Provide the (X, Y) coordinate of the cell's center where the given text is located.  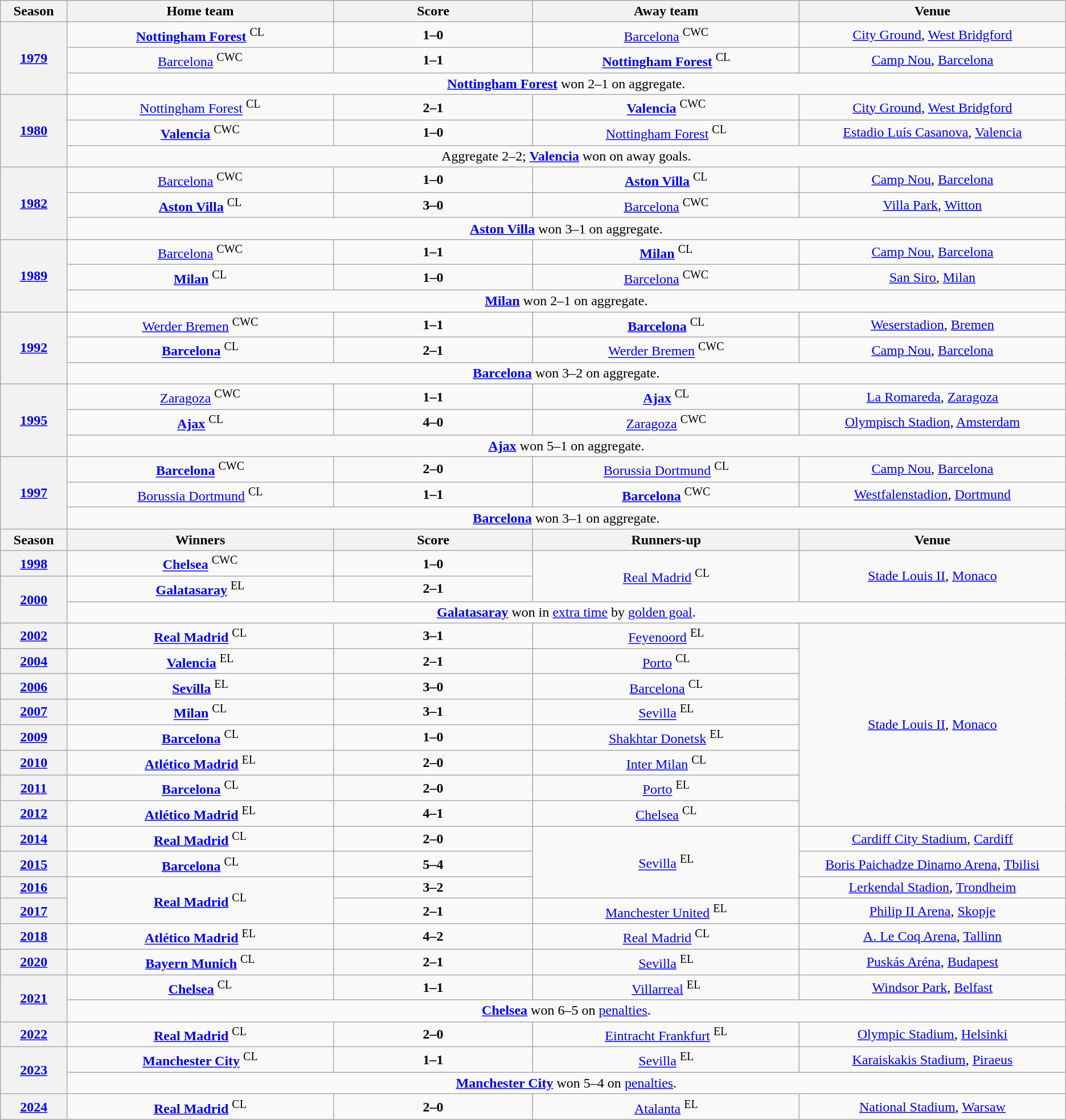
1980 (34, 131)
2018 (34, 936)
2004 (34, 662)
Villa Park, Witton (933, 205)
Barcelona won 3–1 on aggregate. (567, 518)
Estadio Luís Casanova, Valencia (933, 133)
2016 (34, 888)
3–2 (433, 888)
San Siro, Milan (933, 278)
2021 (34, 999)
Porto CL (666, 662)
1998 (34, 564)
Manchester City won 5–4 on penalties. (567, 1083)
Shakhtar Donetsk EL (666, 737)
2000 (34, 600)
1995 (34, 420)
Galatasaray EL (200, 589)
Chelsea won 6–5 on penalties. (567, 1011)
Cardiff City Stadium, Cardiff (933, 839)
Weserstadion, Bremen (933, 325)
Boris Paichadze Dinamo Arena, Tbilisi (933, 864)
Nottingham Forest won 2–1 on aggregate. (567, 84)
2015 (34, 864)
Villarreal EL (666, 987)
4–1 (433, 813)
Eintracht Frankfurt EL (666, 1034)
2010 (34, 763)
1982 (34, 203)
Bayern Munich CL (200, 962)
Feyenoord EL (666, 635)
2020 (34, 962)
1992 (34, 348)
2011 (34, 788)
2006 (34, 687)
Barcelona won 3–2 on aggregate. (567, 374)
2024 (34, 1107)
Aston Villa won 3–1 on aggregate. (567, 228)
2022 (34, 1034)
1997 (34, 493)
Westfalenstadion, Dortmund (933, 494)
Inter Milan CL (666, 763)
Milan won 2–1 on aggregate. (567, 301)
2002 (34, 635)
Winners (200, 540)
Aggregate 2–2; Valencia won on away goals. (567, 156)
2007 (34, 712)
Galatasaray won in extra time by golden goal. (567, 612)
Porto EL (666, 788)
Lerkendal Stadion, Trondheim (933, 888)
5–4 (433, 864)
2009 (34, 737)
2014 (34, 839)
Chelsea CWC (200, 564)
Atalanta EL (666, 1107)
4–0 (433, 422)
Manchester United EL (666, 911)
Windsor Park, Belfast (933, 987)
Puskás Aréna, Budapest (933, 962)
1989 (34, 276)
Runners-up (666, 540)
Home team (200, 11)
Olympisch Stadion, Amsterdam (933, 422)
Away team (666, 11)
2023 (34, 1070)
National Stadium, Warsaw (933, 1107)
1979 (34, 58)
Olympic Stadium, Helsinki (933, 1034)
2017 (34, 911)
Valencia EL (200, 662)
La Romareda, Zaragoza (933, 397)
Manchester City CL (200, 1060)
2012 (34, 813)
Philip II Arena, Skopje (933, 911)
Karaiskakis Stadium, Piraeus (933, 1060)
A. Le Coq Arena, Tallinn (933, 936)
Ajax won 5–1 on aggregate. (567, 446)
4–2 (433, 936)
